Extract the (X, Y) coordinate from the center of the cell holding the provided text.  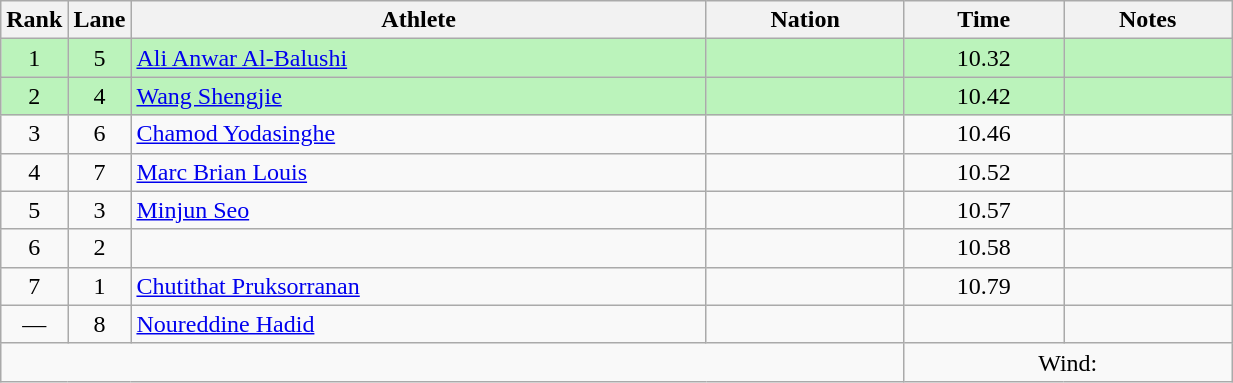
10.42 (984, 96)
Wind: (1068, 362)
Chamod Yodasinghe (419, 134)
Lane (100, 20)
— (34, 324)
Marc Brian Louis (419, 172)
10.32 (984, 58)
Noureddine Hadid (419, 324)
8 (100, 324)
Time (984, 20)
Rank (34, 20)
10.52 (984, 172)
Athlete (419, 20)
Chutithat Pruksorranan (419, 286)
10.79 (984, 286)
Ali Anwar Al-Balushi (419, 58)
10.57 (984, 210)
Notes (1148, 20)
10.46 (984, 134)
10.58 (984, 248)
Wang Shengjie (419, 96)
Nation (804, 20)
Minjun Seo (419, 210)
